Return the [X, Y] coordinate for the center point of the cell that contains the specified text.  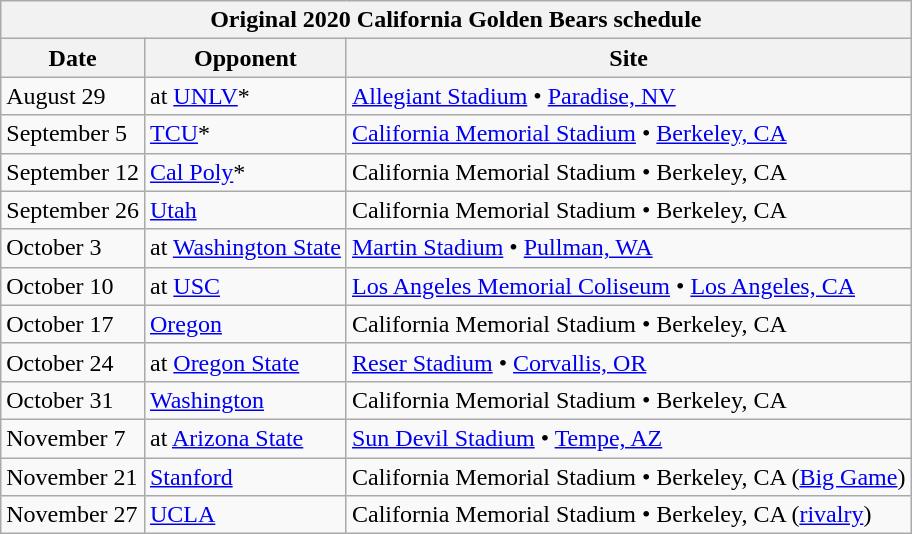
at Washington State [245, 248]
UCLA [245, 515]
November 7 [73, 438]
Opponent [245, 58]
Washington [245, 400]
at UNLV* [245, 96]
October 17 [73, 324]
Oregon [245, 324]
Original 2020 California Golden Bears schedule [456, 20]
California Memorial Stadium • Berkeley, CA (rivalry) [628, 515]
Utah [245, 210]
October 10 [73, 286]
TCU* [245, 134]
Cal Poly* [245, 172]
August 29 [73, 96]
September 5 [73, 134]
October 3 [73, 248]
October 31 [73, 400]
at Oregon State [245, 362]
Reser Stadium • Corvallis, OR [628, 362]
November 27 [73, 515]
Stanford [245, 477]
at USC [245, 286]
Site [628, 58]
October 24 [73, 362]
Allegiant Stadium • Paradise, NV [628, 96]
Martin Stadium • Pullman, WA [628, 248]
Sun Devil Stadium • Tempe, AZ [628, 438]
California Memorial Stadium • Berkeley, CA (Big Game) [628, 477]
Los Angeles Memorial Coliseum • Los Angeles, CA [628, 286]
at Arizona State [245, 438]
September 12 [73, 172]
Date [73, 58]
September 26 [73, 210]
November 21 [73, 477]
